Return (x, y) of the center of cell containing provided text 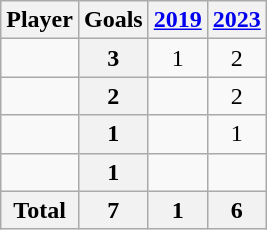
Goals (113, 20)
2023 (236, 20)
7 (113, 210)
Total (40, 210)
2019 (178, 20)
6 (236, 210)
3 (113, 58)
Player (40, 20)
